Find where the given text appears and provide that cell's center as [X, Y] coordinate. 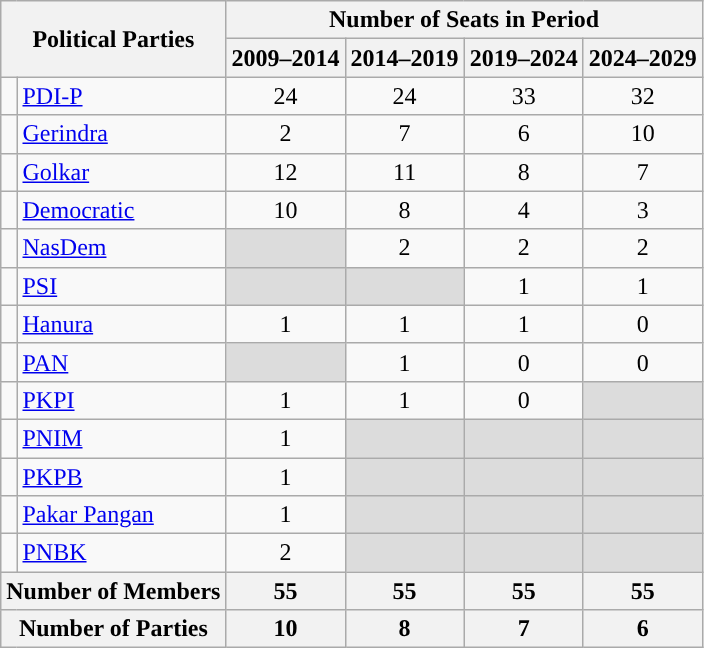
2024–2029 [642, 58]
Number of Parties [114, 629]
4 [524, 210]
33 [524, 96]
Gerindra [122, 134]
PNIM [122, 438]
2009–2014 [286, 58]
2019–2024 [524, 58]
Political Parties [114, 39]
Democratic [122, 210]
11 [404, 172]
32 [642, 96]
3 [642, 210]
PSI [122, 286]
PKPB [122, 477]
PAN [122, 362]
2014–2019 [404, 58]
PNBK [122, 553]
PKPI [122, 400]
12 [286, 172]
Number of Members [114, 591]
Pakar Pangan [122, 515]
Number of Seats in Period [464, 20]
Golkar [122, 172]
PDI-P [122, 96]
Hanura [122, 324]
NasDem [122, 248]
